Find where the given text appears and provide that cell's center as (X, Y) coordinate. 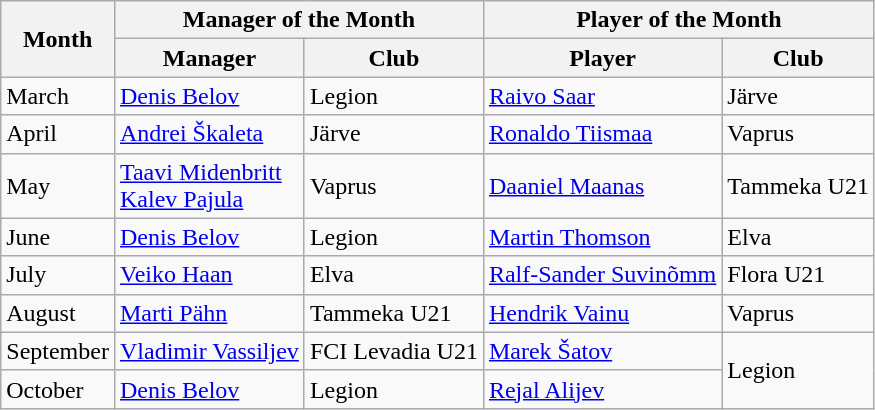
August (58, 313)
Ralf-Sander Suvinõmm (602, 275)
Veiko Haan (209, 275)
Player (602, 58)
April (58, 134)
Rejal Alijev (602, 389)
October (58, 389)
Raivo Saar (602, 96)
Martin Thomson (602, 237)
Daaniel Maanas (602, 186)
Taavi Midenbritt Kalev Pajula (209, 186)
Vladimir Vassiljev (209, 351)
Andrei Škaleta (209, 134)
June (58, 237)
Player of the Month (678, 20)
Manager (209, 58)
Marek Šatov (602, 351)
March (58, 96)
May (58, 186)
Ronaldo Tiismaa (602, 134)
Marti Pähn (209, 313)
Month (58, 39)
Hendrik Vainu (602, 313)
September (58, 351)
July (58, 275)
Flora U21 (798, 275)
FCI Levadia U21 (394, 351)
Manager of the Month (298, 20)
